Identify which cell holds the provided text, then report its [X, Y] central coordinate. 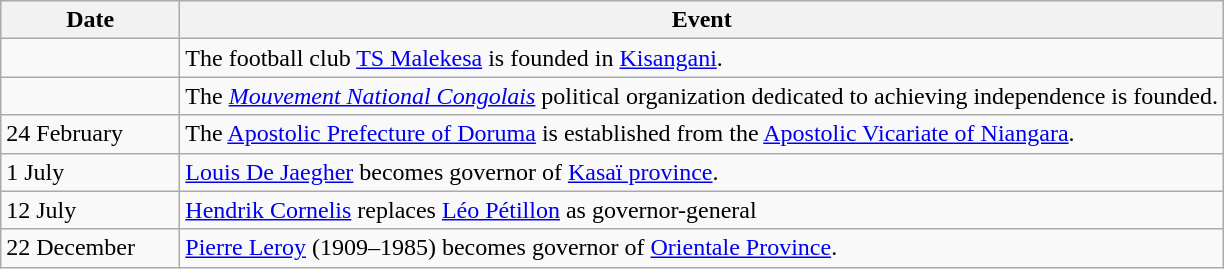
24 February [90, 134]
12 July [90, 210]
Pierre Leroy (1909–1985) becomes governor of Orientale Province. [702, 248]
1 July [90, 172]
The Mouvement National Congolais political organization dedicated to achieving independence is founded. [702, 96]
22 December [90, 248]
Louis De Jaegher becomes governor of Kasaï province. [702, 172]
The Apostolic Prefecture of Doruma is established from the Apostolic Vicariate of Niangara. [702, 134]
Hendrik Cornelis replaces Léo Pétillon as governor-general [702, 210]
The football club TS Malekesa is founded in Kisangani. [702, 58]
Date [90, 20]
Event [702, 20]
